Locate the cell with the specified text and output its (X, Y) center coordinate. 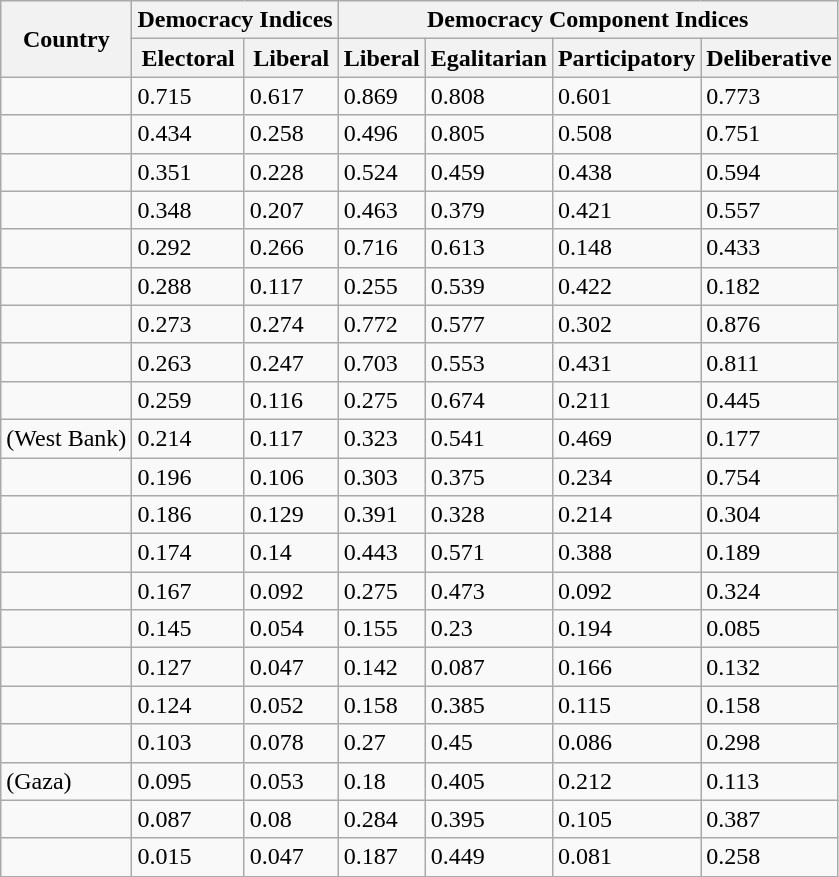
0.145 (188, 629)
0.715 (188, 96)
0.553 (488, 362)
0.772 (382, 324)
0.496 (382, 134)
0.613 (488, 248)
0.113 (769, 781)
0.167 (188, 591)
0.443 (382, 553)
0.391 (382, 515)
0.869 (382, 96)
0.298 (769, 743)
0.132 (769, 667)
0.375 (488, 477)
0.302 (626, 324)
0.148 (626, 248)
0.078 (291, 743)
0.127 (188, 667)
0.212 (626, 781)
0.445 (769, 400)
0.751 (769, 134)
Deliberative (769, 58)
0.716 (382, 248)
0.45 (488, 743)
Democracy Component Indices (588, 20)
Egalitarian (488, 58)
0.876 (769, 324)
0.473 (488, 591)
0.387 (769, 819)
0.379 (488, 210)
0.085 (769, 629)
0.189 (769, 553)
0.324 (769, 591)
0.18 (382, 781)
0.187 (382, 857)
(West Bank) (66, 438)
0.385 (488, 705)
0.557 (769, 210)
0.469 (626, 438)
0.617 (291, 96)
0.288 (188, 286)
0.177 (769, 438)
0.388 (626, 553)
0.196 (188, 477)
0.142 (382, 667)
0.273 (188, 324)
0.081 (626, 857)
0.14 (291, 553)
0.577 (488, 324)
0.182 (769, 286)
0.284 (382, 819)
0.571 (488, 553)
0.508 (626, 134)
Participatory (626, 58)
0.328 (488, 515)
0.155 (382, 629)
0.601 (626, 96)
0.174 (188, 553)
0.348 (188, 210)
0.754 (769, 477)
0.431 (626, 362)
0.207 (291, 210)
0.08 (291, 819)
0.463 (382, 210)
0.211 (626, 400)
0.27 (382, 743)
0.234 (626, 477)
0.054 (291, 629)
0.116 (291, 400)
0.433 (769, 248)
Electoral (188, 58)
0.247 (291, 362)
0.438 (626, 172)
0.095 (188, 781)
0.23 (488, 629)
0.292 (188, 248)
0.449 (488, 857)
0.351 (188, 172)
0.186 (188, 515)
0.274 (291, 324)
0.773 (769, 96)
0.805 (488, 134)
0.124 (188, 705)
0.052 (291, 705)
0.259 (188, 400)
0.594 (769, 172)
Democracy Indices (235, 20)
0.103 (188, 743)
0.421 (626, 210)
0.106 (291, 477)
0.263 (188, 362)
0.541 (488, 438)
0.405 (488, 781)
0.115 (626, 705)
0.422 (626, 286)
0.524 (382, 172)
0.015 (188, 857)
0.129 (291, 515)
0.808 (488, 96)
0.053 (291, 781)
0.303 (382, 477)
0.086 (626, 743)
0.323 (382, 438)
0.395 (488, 819)
0.434 (188, 134)
0.255 (382, 286)
0.304 (769, 515)
0.228 (291, 172)
(Gaza) (66, 781)
0.194 (626, 629)
0.266 (291, 248)
0.105 (626, 819)
0.539 (488, 286)
0.166 (626, 667)
0.811 (769, 362)
0.703 (382, 362)
0.674 (488, 400)
Country (66, 39)
0.459 (488, 172)
